From the cell containing the given text, extract its center point as (x, y) coordinate. 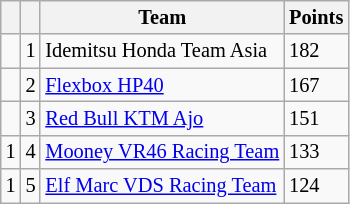
5 (31, 186)
Points (316, 17)
167 (316, 85)
Flexbox HP40 (162, 85)
Idemitsu Honda Team Asia (162, 51)
Elf Marc VDS Racing Team (162, 186)
2 (31, 85)
Mooney VR46 Racing Team (162, 152)
4 (31, 152)
124 (316, 186)
133 (316, 152)
Red Bull KTM Ajo (162, 118)
3 (31, 118)
182 (316, 51)
151 (316, 118)
Team (162, 17)
